Scan for the cell matching the given text and deliver its [X, Y] coordinate at center. 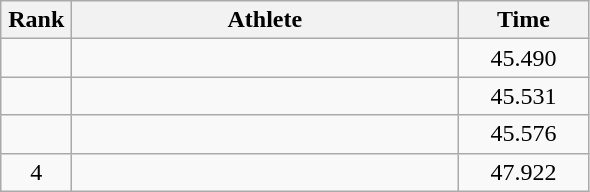
Rank [36, 20]
47.922 [524, 172]
4 [36, 172]
Time [524, 20]
45.490 [524, 58]
45.576 [524, 134]
Athlete [265, 20]
45.531 [524, 96]
